Find where the given text appears and provide that cell's center as [x, y] coordinate. 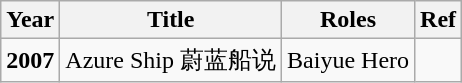
Roles [348, 20]
Year [30, 20]
2007 [30, 60]
Title [171, 20]
Baiyue Hero [348, 60]
Azure Ship 蔚蓝船说 [171, 60]
Ref [438, 20]
